From the cell containing the given text, extract its center point as (X, Y) coordinate. 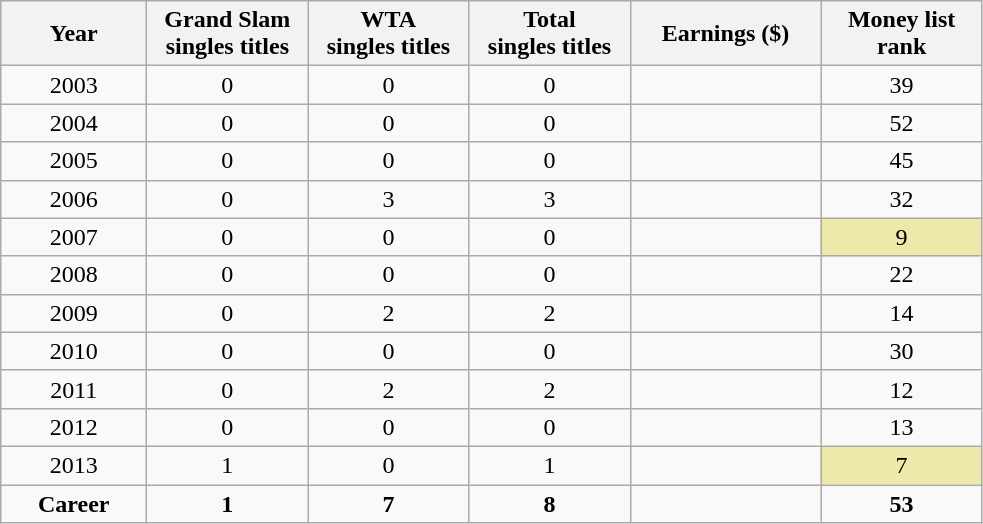
Total singles titles (550, 34)
39 (902, 85)
2013 (74, 465)
2006 (74, 199)
30 (902, 351)
13 (902, 427)
Career (74, 503)
22 (902, 275)
9 (902, 237)
Grand Slam singles titles (228, 34)
Year (74, 34)
8 (550, 503)
2010 (74, 351)
14 (902, 313)
2003 (74, 85)
45 (902, 161)
2005 (74, 161)
2012 (74, 427)
2004 (74, 123)
52 (902, 123)
53 (902, 503)
2011 (74, 389)
12 (902, 389)
Money list rank (902, 34)
2008 (74, 275)
32 (902, 199)
2009 (74, 313)
WTA singles titles (388, 34)
Earnings ($) (726, 34)
2007 (74, 237)
